Extract the (x, y) coordinate from the center of the cell holding the provided text.  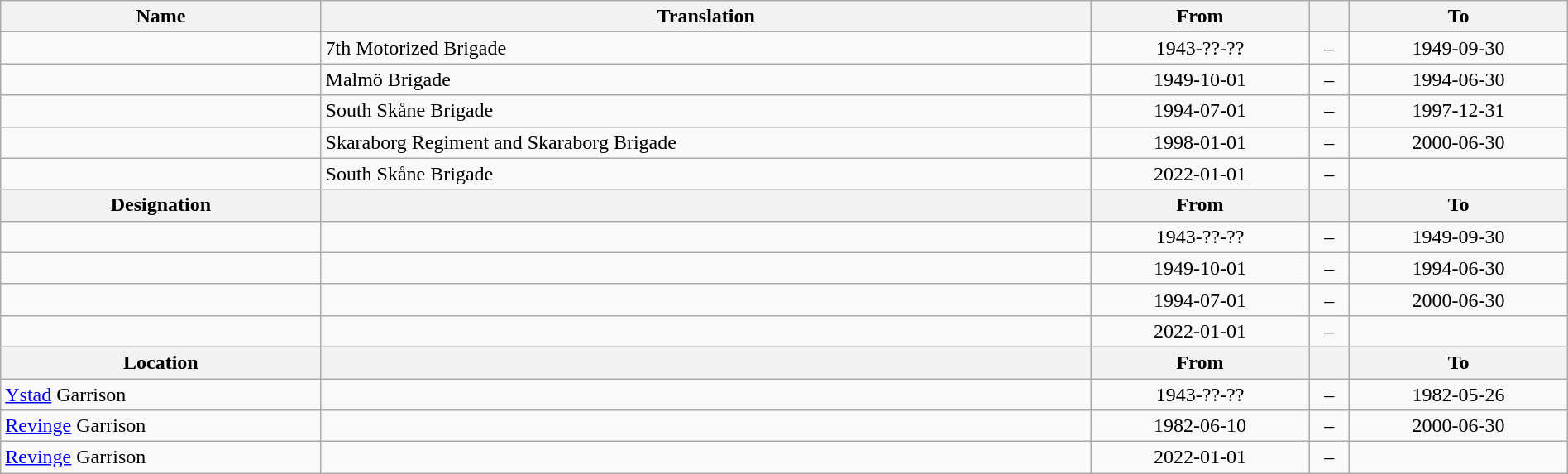
1982-05-26 (1459, 395)
Malmö Brigade (706, 79)
1982-06-10 (1199, 426)
Translation (706, 17)
Name (160, 17)
1997-12-31 (1459, 111)
1998-01-01 (1199, 142)
7th Motorized Brigade (706, 48)
Skaraborg Regiment and Skaraborg Brigade (706, 142)
Designation (160, 205)
Location (160, 362)
Ystad Garrison (160, 395)
